From the cell containing the given text, extract its center point as [X, Y] coordinate. 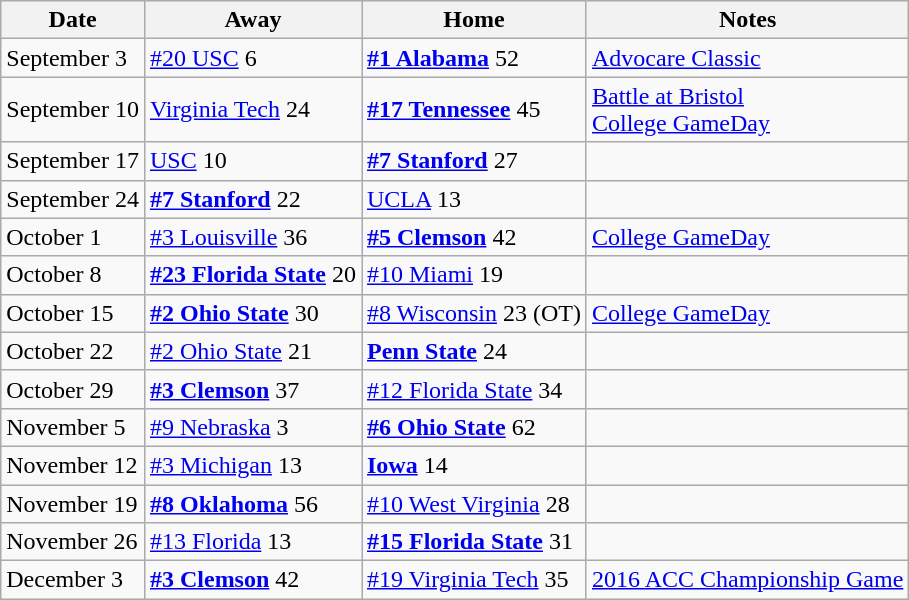
#3 Clemson 37 [252, 389]
Home [474, 20]
#1 Alabama 52 [474, 58]
USC 10 [252, 161]
October 15 [73, 313]
#13 Florida 13 [252, 542]
#3 Michigan 13 [252, 465]
#2 Ohio State 30 [252, 313]
#5 Clemson 42 [474, 237]
September 17 [73, 161]
Notes [747, 20]
September 3 [73, 58]
Battle at BristolCollege GameDay [747, 110]
#17 Tennessee 45 [474, 110]
November 19 [73, 503]
#8 Oklahoma 56 [252, 503]
#9 Nebraska 3 [252, 427]
October 29 [73, 389]
#3 Clemson 42 [252, 580]
October 22 [73, 351]
2016 ACC Championship Game [747, 580]
November 5 [73, 427]
Away [252, 20]
#15 Florida State 31 [474, 542]
November 12 [73, 465]
Penn State 24 [474, 351]
Iowa 14 [474, 465]
#7 Stanford 22 [252, 199]
#10 West Virginia 28 [474, 503]
#10 Miami 19 [474, 275]
Advocare Classic [747, 58]
UCLA 13 [474, 199]
December 3 [73, 580]
October 8 [73, 275]
October 1 [73, 237]
September 24 [73, 199]
Date [73, 20]
#6 Ohio State 62 [474, 427]
September 10 [73, 110]
#20 USC 6 [252, 58]
#7 Stanford 27 [474, 161]
November 26 [73, 542]
#19 Virginia Tech 35 [474, 580]
#12 Florida State 34 [474, 389]
#8 Wisconsin 23 (OT) [474, 313]
#23 Florida State 20 [252, 275]
#2 Ohio State 21 [252, 351]
Virginia Tech 24 [252, 110]
#3 Louisville 36 [252, 237]
